Return [x, y] of the center of cell containing provided text 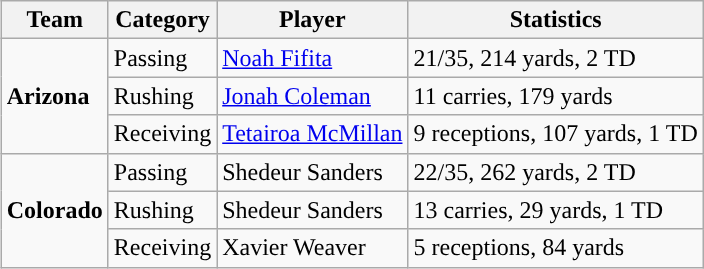
22/35, 262 yards, 2 TD [556, 172]
21/35, 214 yards, 2 TD [556, 58]
Statistics [556, 20]
Xavier Weaver [312, 248]
Arizona [54, 96]
Player [312, 20]
5 receptions, 84 yards [556, 248]
Category [162, 20]
11 carries, 179 yards [556, 96]
13 carries, 29 yards, 1 TD [556, 210]
9 receptions, 107 yards, 1 TD [556, 134]
Noah Fifita [312, 58]
Team [54, 20]
Colorado [54, 210]
Tetairoa McMillan [312, 134]
Jonah Coleman [312, 96]
